Return (x, y) of the center of cell containing provided text 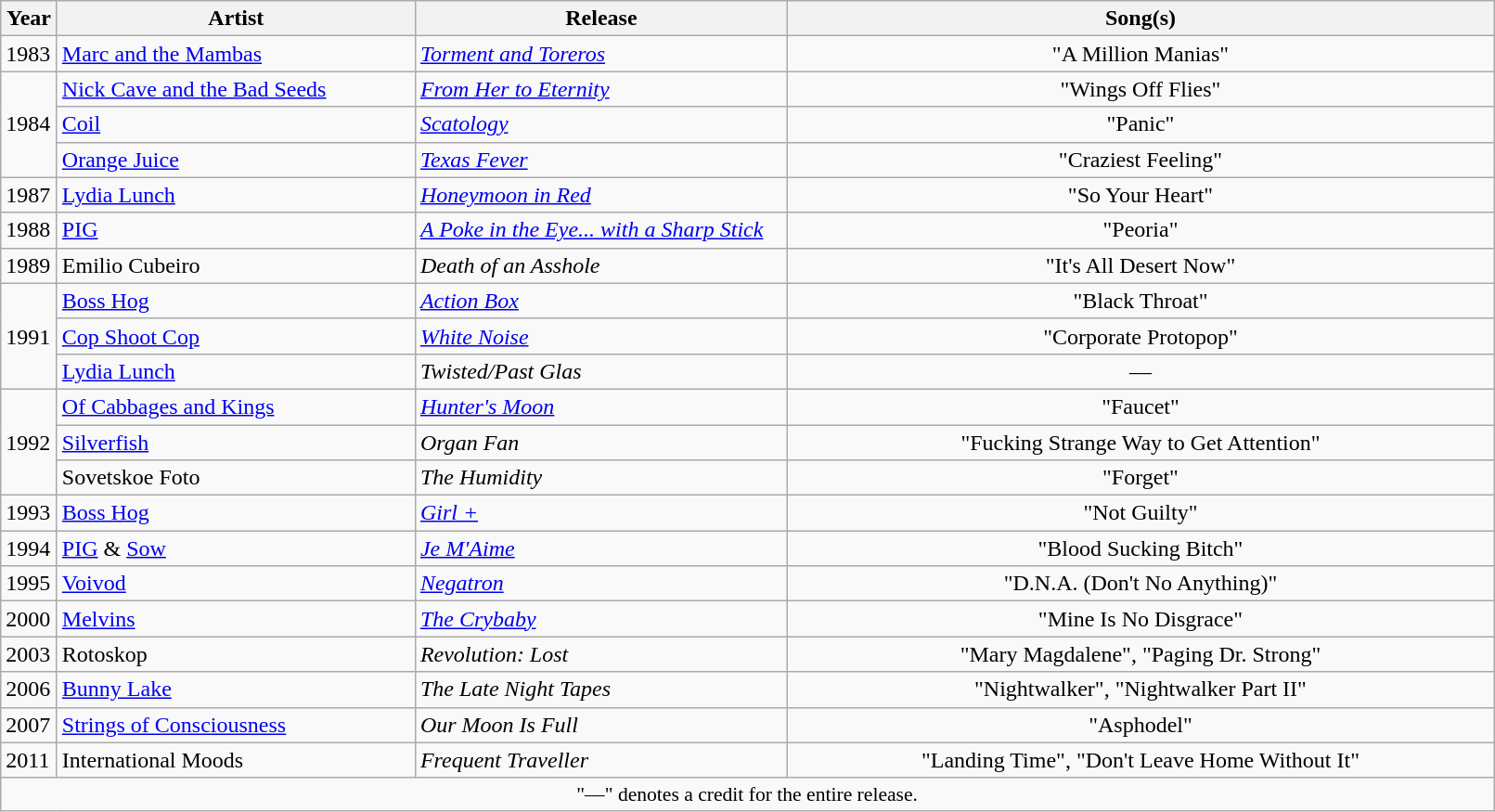
Silverfish (236, 443)
"Wings Off Flies" (1140, 89)
"Mine Is No Disgrace" (1140, 619)
"So Your Heart" (1140, 195)
1984 (30, 124)
Song(s) (1140, 19)
"Panic" (1140, 124)
1993 (30, 513)
"Corporate Protopop" (1140, 336)
Je M'Aime (601, 548)
"Black Throat" (1140, 301)
1987 (30, 195)
1992 (30, 442)
Frequent Traveller (601, 760)
"D.N.A. (Don't No Anything)" (1140, 584)
— (1140, 371)
"Landing Time", "Don't Leave Home Without It" (1140, 760)
Action Box (601, 301)
Our Moon Is Full (601, 725)
Revolution: Lost (601, 654)
Release (601, 19)
"A Million Manias" (1140, 54)
Organ Fan (601, 443)
Year (30, 19)
The Late Night Tapes (601, 690)
2003 (30, 654)
Strings of Consciousness (236, 725)
International Moods (236, 760)
"Fucking Strange Way to Get Attention" (1140, 443)
"Blood Sucking Bitch" (1140, 548)
"It's All Desert Now" (1140, 265)
1994 (30, 548)
"Peoria" (1140, 230)
Honeymoon in Red (601, 195)
Emilio Cubeiro (236, 265)
Artist (236, 19)
Death of an Asshole (601, 265)
"Not Guilty" (1140, 513)
Orange Juice (236, 160)
Scatology (601, 124)
Rotoskop (236, 654)
A Poke in the Eye... with a Sharp Stick (601, 230)
Voivod (236, 584)
1988 (30, 230)
Of Cabbages and Kings (236, 406)
Cop Shoot Cop (236, 336)
"Forget" (1140, 478)
1995 (30, 584)
Melvins (236, 619)
Coil (236, 124)
"Asphodel" (1140, 725)
The Crybaby (601, 619)
Nick Cave and the Bad Seeds (236, 89)
1989 (30, 265)
Girl + (601, 513)
"Nightwalker", "Nightwalker Part II" (1140, 690)
Marc and the Mambas (236, 54)
From Her to Eternity (601, 89)
Bunny Lake (236, 690)
"Craziest Feeling" (1140, 160)
1991 (30, 336)
PIG & Sow (236, 548)
Texas Fever (601, 160)
Torment and Toreros (601, 54)
1983 (30, 54)
2011 (30, 760)
Hunter's Moon (601, 406)
White Noise (601, 336)
PIG (236, 230)
2006 (30, 690)
Negatron (601, 584)
"Mary Magdalene", "Paging Dr. Strong" (1140, 654)
"Faucet" (1140, 406)
Sovetskoe Foto (236, 478)
2000 (30, 619)
Twisted/Past Glas (601, 371)
The Humidity (601, 478)
"—" denotes a credit for the entire release. (748, 794)
2007 (30, 725)
